For the text-containing cell, return its midpoint in (X, Y) coordinate format. 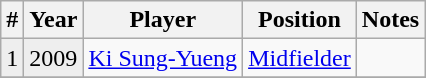
2009 (54, 58)
Notes (390, 20)
Ki Sung-Yueng (163, 58)
Midfielder (300, 58)
Player (163, 20)
# (12, 20)
Position (300, 20)
1 (12, 58)
Year (54, 20)
